Identify which cell holds the provided text, then report its [x, y] central coordinate. 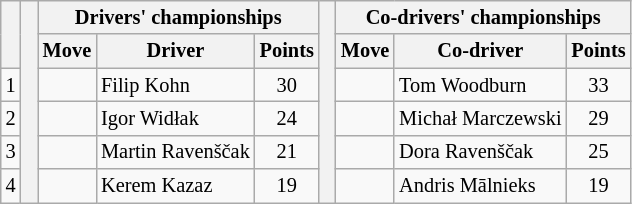
Michał Marczewski [480, 118]
Filip Kohn [176, 85]
Co-driver [480, 51]
4 [11, 186]
Andris Mālnieks [480, 186]
Driver [176, 51]
33 [598, 85]
21 [287, 152]
Drivers' championships [178, 17]
Dora Ravenščak [480, 152]
29 [598, 118]
2 [11, 118]
Igor Widłak [176, 118]
3 [11, 152]
1 [11, 85]
Tom Woodburn [480, 85]
Martin Ravenščak [176, 152]
24 [287, 118]
Co-drivers' championships [484, 17]
30 [287, 85]
25 [598, 152]
Kerem Kazaz [176, 186]
